Return (x, y) of the center of cell containing provided text 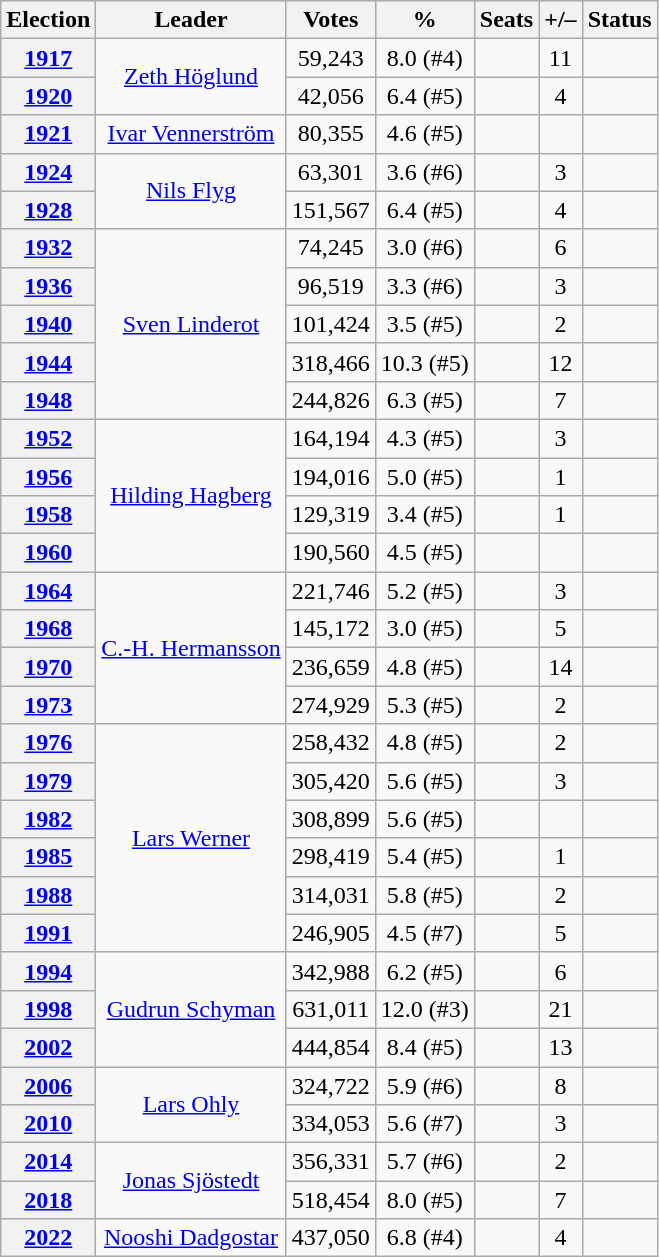
5.0 (#5) (424, 477)
Nooshi Dadgostar (191, 1238)
2014 (48, 1162)
6.2 (#5) (424, 971)
305,420 (330, 781)
Votes (330, 20)
1982 (48, 819)
5.9 (#6) (424, 1085)
3.0 (#6) (424, 248)
21 (560, 1009)
3.3 (#6) (424, 286)
1970 (48, 667)
298,419 (330, 857)
164,194 (330, 438)
190,560 (330, 553)
1944 (48, 362)
12.0 (#3) (424, 1009)
518,454 (330, 1200)
4.6 (#5) (424, 134)
631,011 (330, 1009)
Ivar Vennerström (191, 134)
8.0 (#4) (424, 58)
% (424, 20)
13 (560, 1047)
96,519 (330, 286)
1932 (48, 248)
1917 (48, 58)
3.4 (#5) (424, 515)
151,567 (330, 210)
59,243 (330, 58)
437,050 (330, 1238)
Lars Werner (191, 838)
6.3 (#5) (424, 400)
2006 (48, 1085)
1976 (48, 743)
74,245 (330, 248)
356,331 (330, 1162)
Lars Ohly (191, 1104)
1973 (48, 705)
236,659 (330, 667)
4.5 (#5) (424, 553)
3.5 (#5) (424, 324)
2022 (48, 1238)
5.8 (#5) (424, 895)
Election (48, 20)
5.7 (#6) (424, 1162)
324,722 (330, 1085)
1956 (48, 477)
Status (620, 20)
1928 (48, 210)
1985 (48, 857)
4.3 (#5) (424, 438)
246,905 (330, 933)
8.0 (#5) (424, 1200)
3.0 (#5) (424, 629)
1994 (48, 971)
1979 (48, 781)
1920 (48, 96)
2010 (48, 1124)
C.-H. Hermansson (191, 648)
14 (560, 667)
244,826 (330, 400)
Jonas Sjöstedt (191, 1181)
1921 (48, 134)
5.3 (#5) (424, 705)
1948 (48, 400)
342,988 (330, 971)
1964 (48, 591)
Nils Flyg (191, 191)
42,056 (330, 96)
8.4 (#5) (424, 1047)
318,466 (330, 362)
11 (560, 58)
129,319 (330, 515)
4.5 (#7) (424, 933)
8 (560, 1085)
5.2 (#5) (424, 591)
194,016 (330, 477)
12 (560, 362)
1952 (48, 438)
1991 (48, 933)
145,172 (330, 629)
1988 (48, 895)
1958 (48, 515)
334,053 (330, 1124)
1998 (48, 1009)
444,854 (330, 1047)
Gudrun Schyman (191, 1009)
80,355 (330, 134)
+/– (560, 20)
308,899 (330, 819)
258,432 (330, 743)
1960 (48, 553)
Zeth Höglund (191, 77)
6.8 (#4) (424, 1238)
Leader (191, 20)
5.6 (#7) (424, 1124)
Hilding Hagberg (191, 495)
1968 (48, 629)
Sven Linderot (191, 324)
1924 (48, 172)
1936 (48, 286)
2018 (48, 1200)
221,746 (330, 591)
274,929 (330, 705)
10.3 (#5) (424, 362)
1940 (48, 324)
3.6 (#6) (424, 172)
Seats (506, 20)
2002 (48, 1047)
314,031 (330, 895)
63,301 (330, 172)
5.4 (#5) (424, 857)
101,424 (330, 324)
